Extract the [X, Y] coordinate from the center of the cell holding the provided text.  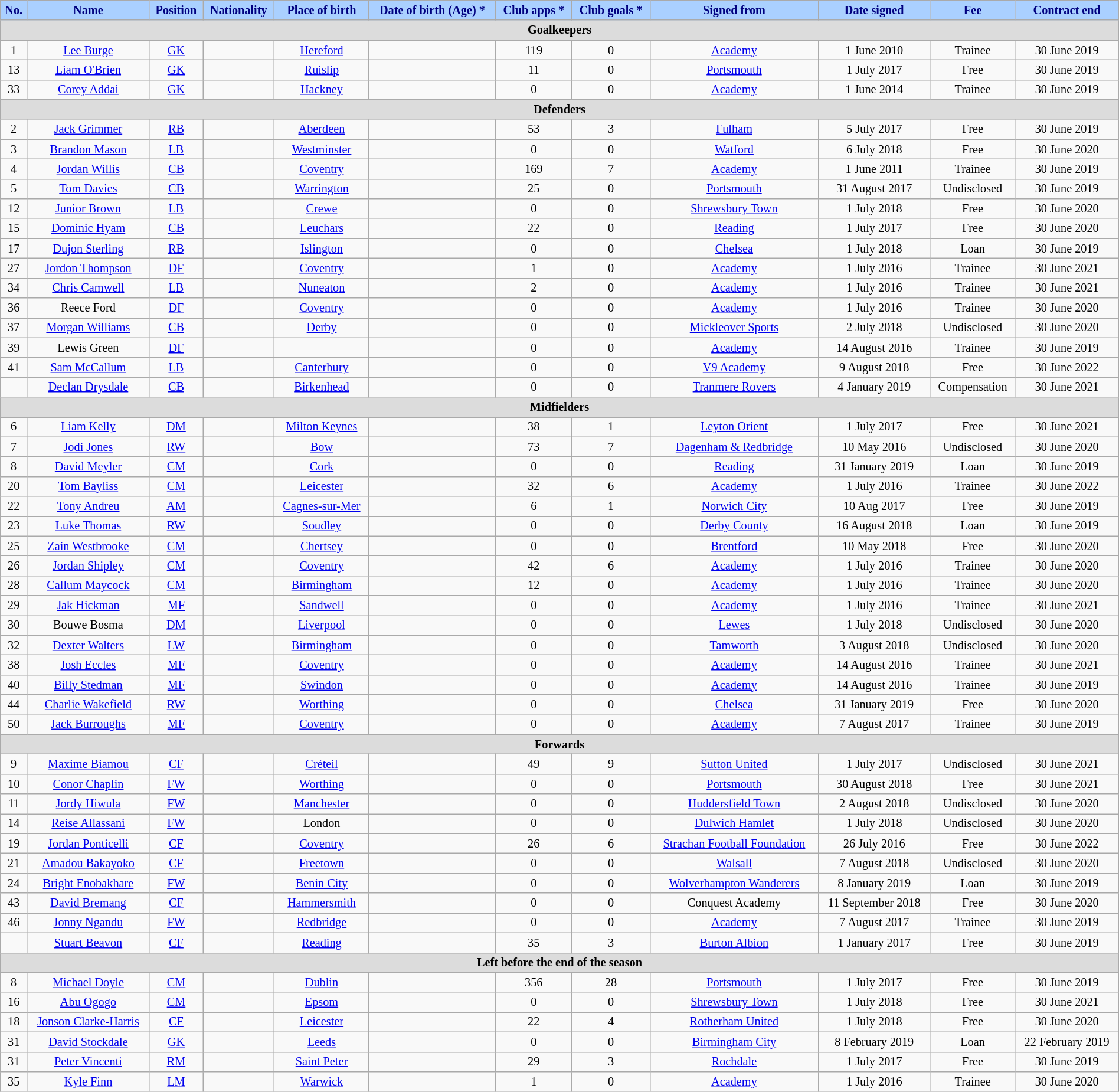
43 [14, 903]
Strachan Football Foundation [734, 843]
Declan Drysdale [89, 387]
3 August 2018 [875, 645]
7 August 2018 [875, 863]
356 [534, 982]
36 [14, 308]
Redbridge [322, 923]
Maxime Biamou [89, 764]
Dominic Hyam [89, 228]
Burton Albion [734, 943]
Walsall [734, 863]
Left before the end of the season [559, 963]
Liverpool [322, 625]
Dublin [322, 982]
Dexter Walters [89, 645]
13 [14, 70]
David Bremang [89, 903]
37 [14, 328]
Canterbury [322, 367]
Nationality [238, 10]
Liam Kelly [89, 427]
LM [176, 1081]
Junior Brown [89, 208]
Bow [322, 447]
Peter Vincenti [89, 1062]
33 [14, 90]
Name [89, 10]
11 September 2018 [875, 903]
Hackney [322, 90]
Lewes [734, 625]
Westminster [322, 149]
Sutton United [734, 764]
Jonny Ngandu [89, 923]
Hereford [322, 50]
Leuchars [322, 228]
Norwich City [734, 506]
Goalkeepers [559, 30]
21 [14, 863]
6 July 2018 [875, 149]
Leyton Orient [734, 427]
1 June 2014 [875, 90]
5 July 2017 [875, 129]
Bright Enobakhare [89, 883]
Chris Camwell [89, 288]
9 August 2018 [875, 367]
Swindon [322, 685]
Warwick [322, 1081]
Derby [322, 328]
1 June 2010 [875, 50]
8 February 2019 [875, 1042]
10 May 2018 [875, 546]
20 [14, 486]
Soudley [322, 526]
Luke Thomas [89, 526]
49 [534, 764]
10 May 2016 [875, 447]
Islington [322, 249]
Manchester [322, 804]
Watford [734, 149]
73 [534, 447]
Abu Ogogo [89, 1002]
Mickleover Sports [734, 328]
19 [14, 843]
Tranmere Rovers [734, 387]
42 [534, 565]
5 [14, 189]
David Stockdale [89, 1042]
Tom Bayliss [89, 486]
Birkenhead [322, 387]
Cork [322, 466]
Crewe [322, 208]
RM [176, 1062]
Rochdale [734, 1062]
Corey Addai [89, 90]
Dagenham & Redbridge [734, 447]
46 [14, 923]
Michael Doyle [89, 982]
Ruislip [322, 70]
119 [534, 50]
Amadou Bakayoko [89, 863]
Dulwich Hamlet [734, 823]
Date of birth (Age) * [432, 10]
Lee Burge [89, 50]
Hammersmith [322, 903]
16 [14, 1002]
Aberdeen [322, 129]
Reece Ford [89, 308]
Huddersfield Town [734, 804]
Wolverhampton Wanderers [734, 883]
8 January 2019 [875, 883]
David Meyler [89, 466]
1 January 2017 [875, 943]
Nuneaton [322, 288]
2 August 2018 [875, 804]
Midfielders [559, 407]
Jack Grimmer [89, 129]
23 [14, 526]
Tony Andreu [89, 506]
Sandwell [322, 606]
V9 Academy [734, 367]
Cagnes-sur-Mer [322, 506]
41 [14, 367]
Rotherham United [734, 1022]
Jodi Jones [89, 447]
Jordan Shipley [89, 565]
Benin City [322, 883]
Lewis Green [89, 348]
Callum Maycock [89, 586]
2 July 2018 [875, 328]
Saint Peter [322, 1062]
Club apps * [534, 10]
Tamworth [734, 645]
Tom Davies [89, 189]
Sam McCallum [89, 367]
44 [14, 705]
Signed from [734, 10]
Charlie Wakefield [89, 705]
LW [176, 645]
Place of birth [322, 10]
1 June 2011 [875, 169]
Reise Allassani [89, 823]
Brentford [734, 546]
Defenders [559, 109]
Bouwe Bosma [89, 625]
53 [534, 129]
Warrington [322, 189]
50 [14, 724]
Derby County [734, 526]
Milton Keynes [322, 427]
10 Aug 2017 [875, 506]
Date signed [875, 10]
Fee [973, 10]
27 [14, 268]
Créteil [322, 764]
17 [14, 249]
Jordan Ponticelli [89, 843]
Chertsey [322, 546]
London [322, 823]
26 July 2016 [875, 843]
16 August 2018 [875, 526]
18 [14, 1022]
15 [14, 228]
Fulham [734, 129]
Jordy Hiwula [89, 804]
No. [14, 10]
Club goals * [611, 10]
31 August 2017 [875, 189]
Position [176, 10]
Jak Hickman [89, 606]
30 August 2018 [875, 784]
Morgan Williams [89, 328]
22 February 2019 [1067, 1042]
Liam O'Brien [89, 70]
AM [176, 506]
Epsom [322, 1002]
Conor Chaplin [89, 784]
Contract end [1067, 10]
Jordon Thompson [89, 268]
Jack Burroughs [89, 724]
30 [14, 625]
Zain Westbrooke [89, 546]
34 [14, 288]
4 January 2019 [875, 387]
Conquest Academy [734, 903]
Forwards [559, 744]
Billy Stedman [89, 685]
Brandon Mason [89, 149]
Freetown [322, 863]
Birmingham City [734, 1042]
Dujon Sterling [89, 249]
Kyle Finn [89, 1081]
24 [14, 883]
169 [534, 169]
14 [14, 823]
40 [14, 685]
Leeds [322, 1042]
Jonson Clarke-Harris [89, 1022]
10 [14, 784]
Stuart Beavon [89, 943]
39 [14, 348]
Josh Eccles [89, 665]
Jordan Willis [89, 169]
Compensation [973, 387]
